Extract the (x, y) coordinate from the center of the cell holding the provided text.  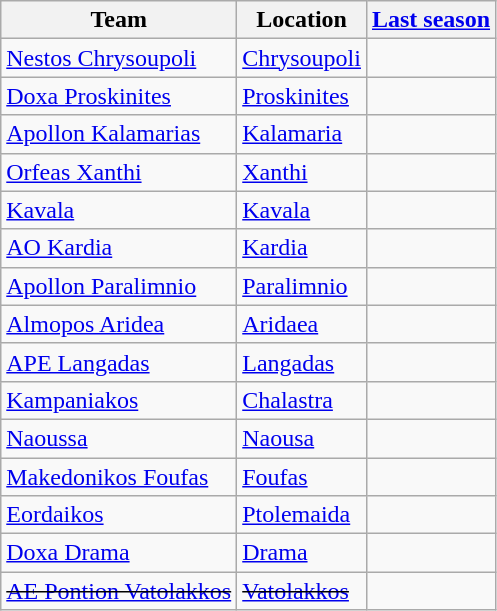
Ptolemaida (302, 515)
Aridaea (302, 324)
AO Kardia (119, 248)
Chrysoupoli (302, 58)
Almopos Aridea (119, 324)
Kampaniakos (119, 400)
AE Pontion Vatolakkos (119, 591)
Vatolakkos (302, 591)
Naoussa (119, 438)
Paralimnio (302, 286)
Drama (302, 553)
Doxa Proskinites (119, 96)
Team (119, 20)
Orfeas Xanthi (119, 172)
Eordaikos (119, 515)
Last season (430, 20)
Apollon Paralimnio (119, 286)
Makedonikos Foufas (119, 477)
APE Langadas (119, 362)
Kardia (302, 248)
Kalamaria (302, 134)
Langadas (302, 362)
Apollon Kalamarias (119, 134)
Doxa Drama (119, 553)
Location (302, 20)
Foufas (302, 477)
Proskinites (302, 96)
Chalastra (302, 400)
Naousa (302, 438)
Xanthi (302, 172)
Nestos Chrysoupoli (119, 58)
